For the text-containing cell, return its midpoint in [X, Y] coordinate format. 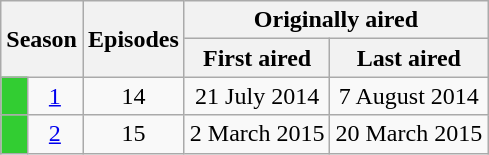
Episodes [133, 39]
7 August 2014 [409, 96]
Last aired [409, 58]
21 July 2014 [257, 96]
14 [133, 96]
20 March 2015 [409, 134]
1 [54, 96]
Originally aired [336, 20]
2 March 2015 [257, 134]
First aired [257, 58]
2 [54, 134]
15 [133, 134]
Season [42, 39]
